Scan for the cell matching the given text and deliver its [X, Y] coordinate at center. 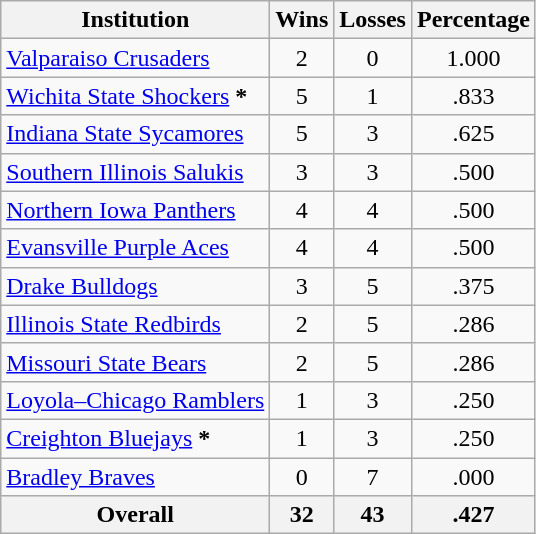
1.000 [473, 58]
Institution [136, 20]
.833 [473, 96]
.427 [473, 515]
Missouri State Bears [136, 362]
Loyola–Chicago Ramblers [136, 400]
Valparaiso Crusaders [136, 58]
Southern Illinois Salukis [136, 172]
7 [373, 477]
Losses [373, 20]
Bradley Braves [136, 477]
Creighton Bluejays * [136, 438]
Indiana State Sycamores [136, 134]
Drake Bulldogs [136, 286]
32 [302, 515]
Illinois State Redbirds [136, 324]
.000 [473, 477]
Percentage [473, 20]
Northern Iowa Panthers [136, 210]
.625 [473, 134]
43 [373, 515]
Wichita State Shockers * [136, 96]
.375 [473, 286]
Evansville Purple Aces [136, 248]
Wins [302, 20]
Overall [136, 515]
